Identify which cell holds the provided text, then report its (X, Y) central coordinate. 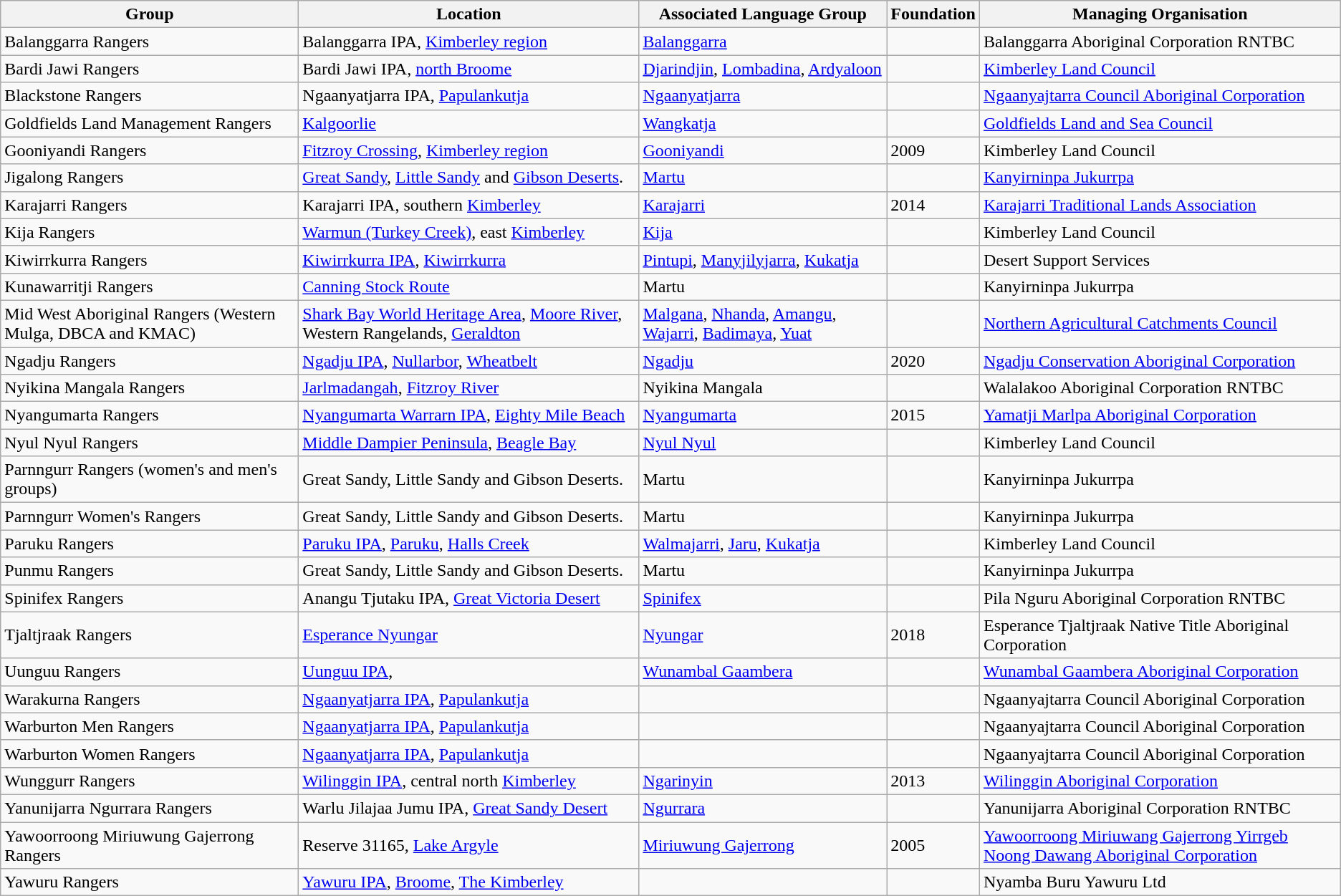
Punmu Rangers (150, 571)
Gooniyandi (763, 150)
Bardi Jawi IPA, north Broome (468, 69)
2005 (933, 845)
Karajarri Traditional Lands Association (1160, 205)
Balanggarra (763, 42)
Esperance Nyungar (468, 635)
2009 (933, 150)
Nyungar (763, 635)
2018 (933, 635)
Blackstone Rangers (150, 96)
Spinifex (763, 598)
Nyangumarta (763, 415)
Jigalong Rangers (150, 178)
Managing Organisation (1160, 14)
Ngaanyatjarra (763, 96)
Karajarri (763, 205)
Parnngurr Rangers (women's and men's groups) (150, 480)
Bardi Jawi Rangers (150, 69)
Kiwirrkurra IPA, Kiwirrkurra (468, 259)
Yawuru Rangers (150, 882)
2015 (933, 415)
Walmajarri, Jaru, Kukatja (763, 544)
2014 (933, 205)
Balanggarra Rangers (150, 42)
Location (468, 14)
Karajarri IPA, southern Kimberley (468, 205)
Kiwirrkurra Rangers (150, 259)
Mid West Aboriginal Rangers (Western Mulga, DBCA and KMAC) (150, 324)
Tjaltjraak Rangers (150, 635)
Parnngurr Women's Rangers (150, 516)
Goldfields Land and Sea Council (1160, 123)
Balanggarra IPA, Kimberley region (468, 42)
Nyamba Buru Yawuru Ltd (1160, 882)
Ngadju IPA, Nullarbor, Wheatbelt (468, 360)
Yawoorroong Miriuwung Gajerrong Rangers (150, 845)
Nyangumarta Rangers (150, 415)
2013 (933, 781)
Kalgoorlie (468, 123)
Desert Support Services (1160, 259)
Nyul Nyul Rangers (150, 443)
Spinifex Rangers (150, 598)
Northern Agricultural Catchments Council (1160, 324)
Shark Bay World Heritage Area, Moore River, Western Rangelands, Geraldton (468, 324)
Uunguu Rangers (150, 672)
Pintupi, Manyjilyjarra, Kukatja (763, 259)
Walalakoo Aboriginal Corporation RNTBC (1160, 388)
Nyul Nyul (763, 443)
Karajarri Rangers (150, 205)
Warakurna Rangers (150, 699)
Yanunijarra Ngurrara Rangers (150, 808)
Middle Dampier Peninsula, Beagle Bay (468, 443)
Paruku IPA, Paruku, Halls Creek (468, 544)
Associated Language Group (763, 14)
Balanggarra Aboriginal Corporation RNTBC (1160, 42)
Ngadju (763, 360)
Yawuru IPA, Broome, The Kimberley (468, 882)
Wangkatja (763, 123)
Nyikina Mangala (763, 388)
Nyikina Mangala Rangers (150, 388)
Wunambal Gaambera (763, 672)
Jarlmadangah, Fitzroy River (468, 388)
Wunggurr Rangers (150, 781)
Nyangumarta Warrarn IPA, Eighty Mile Beach (468, 415)
Yanunijarra Aboriginal Corporation RNTBC (1160, 808)
Yamatji Marlpa Aboriginal Corporation (1160, 415)
Warlu Jilajaa Jumu IPA, Great Sandy Desert (468, 808)
Miriuwung Gajerrong (763, 845)
Malgana, Nhanda, Amangu, Wajarri, Badimaya, Yuat (763, 324)
Warburton Women Rangers (150, 753)
Pila Nguru Aboriginal Corporation RNTBC (1160, 598)
2020 (933, 360)
Reserve 31165, Lake Argyle (468, 845)
Paruku Rangers (150, 544)
Esperance Tjaltjraak Native Title Aboriginal Corporation (1160, 635)
Anangu Tjutaku IPA, Great Victoria Desert (468, 598)
Warburton Men Rangers (150, 726)
Wilinggin IPA, central north Kimberley (468, 781)
Kija (763, 232)
Gooniyandi Rangers (150, 150)
Ngadju Conservation Aboriginal Corporation (1160, 360)
Kunawarritji Rangers (150, 286)
Foundation (933, 14)
Ngarinyin (763, 781)
Yawoorroong Miriuwang Gajerrong Yirrgeb Noong Dawang Aboriginal Corporation (1160, 845)
Canning Stock Route (468, 286)
Ngurrara (763, 808)
Warmun (Turkey Creek), east Kimberley (468, 232)
Wunambal Gaambera Aboriginal Corporation (1160, 672)
Ngadju Rangers (150, 360)
Goldfields Land Management Rangers (150, 123)
Djarindjin, Lombadina, Ardyaloon (763, 69)
Uunguu IPA, (468, 672)
Group (150, 14)
Fitzroy Crossing, Kimberley region (468, 150)
Wilinggin Aboriginal Corporation (1160, 781)
Kija Rangers (150, 232)
